Return the [x, y] coordinate for the center point of the cell that contains the specified text.  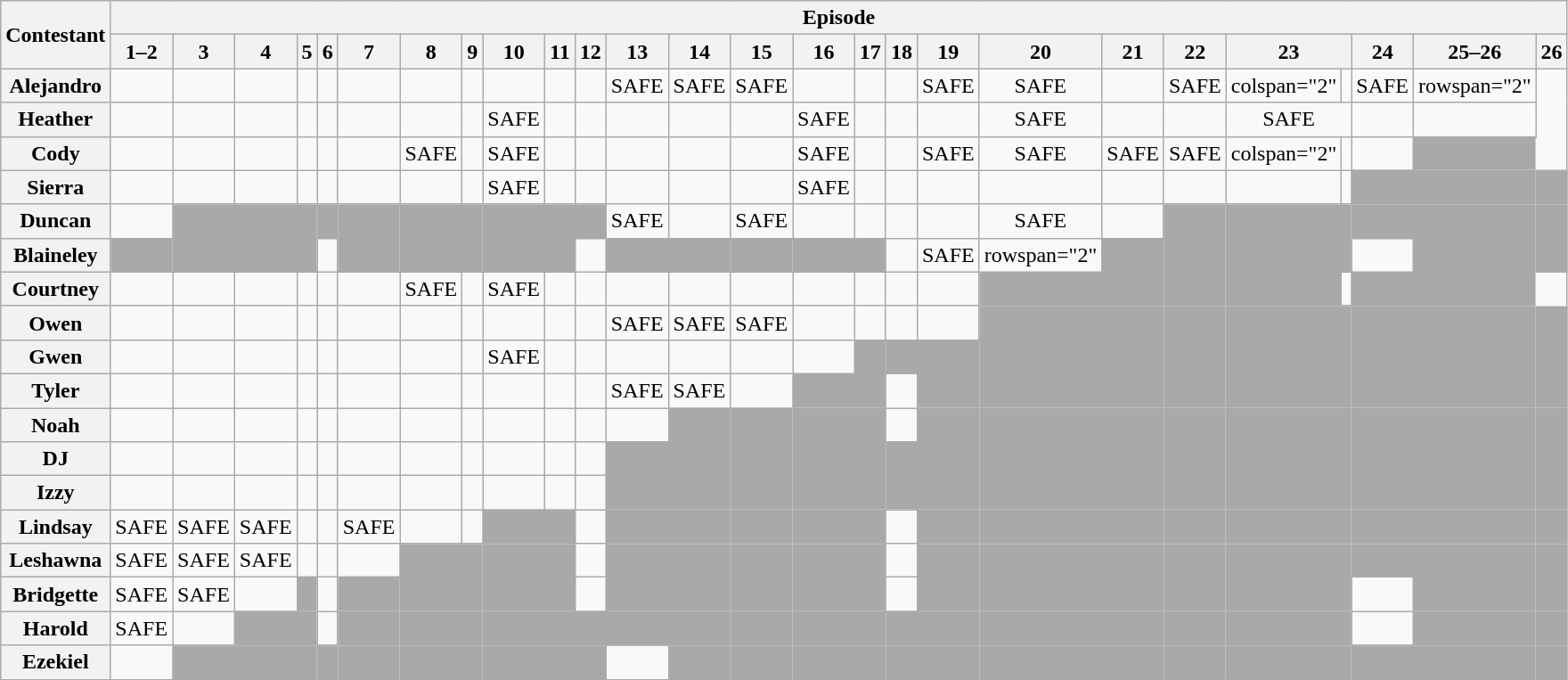
26 [1552, 52]
Harold [55, 628]
Noah [55, 425]
7 [369, 52]
16 [824, 52]
5 [306, 52]
Leshawna [55, 561]
Gwen [55, 356]
23 [1288, 52]
8 [431, 52]
Tyler [55, 390]
4 [265, 52]
25–26 [1475, 52]
17 [870, 52]
Cody [55, 153]
19 [948, 52]
9 [472, 52]
6 [328, 52]
12 [590, 52]
Duncan [55, 221]
18 [902, 52]
Contestant [55, 35]
13 [637, 52]
Alejandro [55, 86]
Courtney [55, 289]
21 [1133, 52]
DJ [55, 459]
Sierra [55, 187]
22 [1195, 52]
Owen [55, 323]
14 [699, 52]
Ezekiel [55, 662]
Heather [55, 119]
15 [762, 52]
Bridgette [55, 594]
24 [1383, 52]
Blaineley [55, 255]
1–2 [142, 52]
Episode [839, 18]
20 [1041, 52]
Izzy [55, 493]
10 [514, 52]
11 [560, 52]
3 [204, 52]
Lindsay [55, 527]
